Scan for the cell matching the given text and deliver its [x, y] coordinate at center. 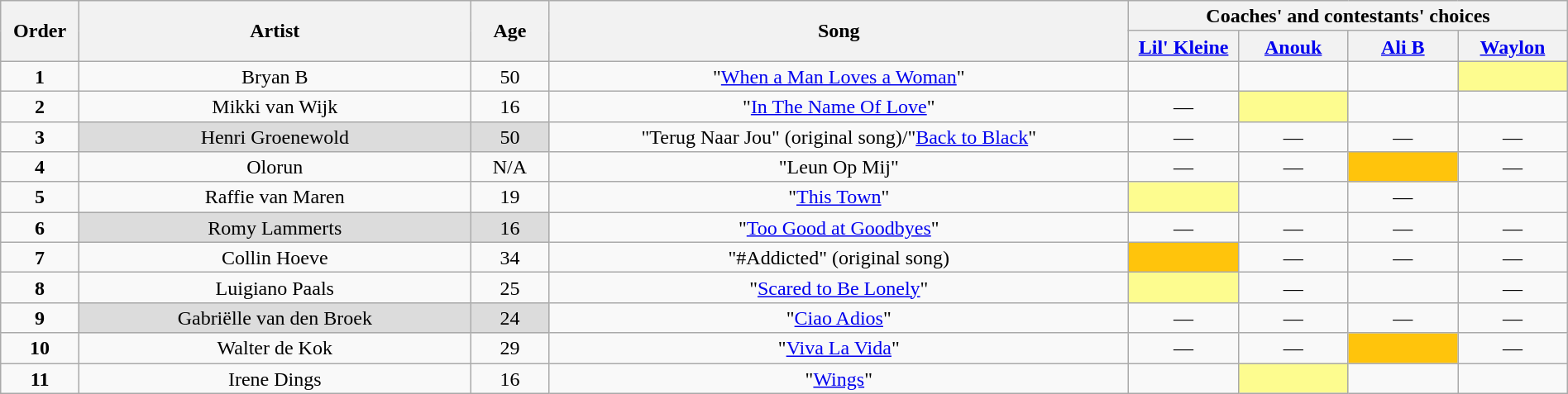
19 [509, 197]
Order [40, 31]
Henri Groenewold [275, 137]
Bryan B [275, 76]
"This Town" [839, 197]
Lil' Kleine [1184, 46]
Age [509, 31]
"In The Name Of Love" [839, 106]
Waylon [1513, 46]
Collin Hoeve [275, 258]
25 [509, 287]
Walter de Kok [275, 349]
"Viva La Vida" [839, 349]
"Wings" [839, 378]
N/A [509, 167]
3 [40, 137]
1 [40, 76]
"Too Good at Goodbyes" [839, 228]
Coaches' and contestants' choices [1348, 17]
29 [509, 349]
"Ciao Adios" [839, 317]
Ali B [1403, 46]
7 [40, 258]
Mikki van Wijk [275, 106]
9 [40, 317]
34 [509, 258]
"#Addicted" (original song) [839, 258]
"Terug Naar Jou" (original song)/"Back to Black" [839, 137]
5 [40, 197]
10 [40, 349]
Song [839, 31]
Gabriëlle van den Broek [275, 317]
11 [40, 378]
Raffie van Maren [275, 197]
2 [40, 106]
Luigiano Paals [275, 287]
Anouk [1293, 46]
"Leun Op Mij" [839, 167]
Olorun [275, 167]
4 [40, 167]
24 [509, 317]
"When a Man Loves a Woman" [839, 76]
"Scared to Be Lonely" [839, 287]
8 [40, 287]
Irene Dings [275, 378]
Romy Lammerts [275, 228]
6 [40, 228]
Artist [275, 31]
